Return (x, y) of the center of cell containing provided text 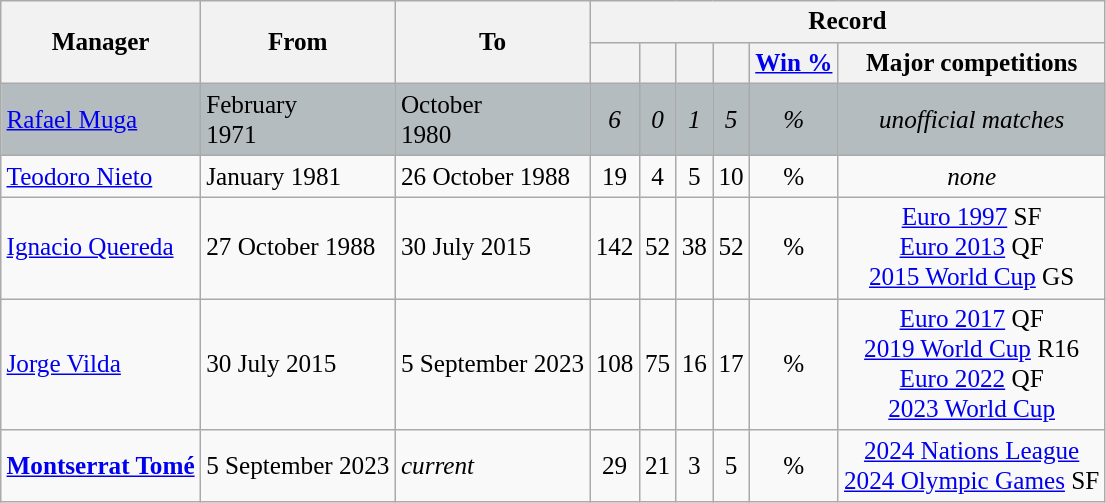
29 (614, 466)
Record (848, 22)
unofficial matches (972, 120)
38 (694, 248)
Manager (101, 42)
Montserrat Tomé (101, 466)
To (492, 42)
6 (614, 120)
27 October 1988 (298, 248)
75 (658, 364)
Rafael Muga (101, 120)
142 (614, 248)
3 (694, 466)
2024 Nations League 2024 Olympic Games SF (972, 466)
4 (658, 176)
Ignacio Quereda (101, 248)
16 (694, 364)
19 (614, 176)
26 October 1988 (492, 176)
1 (694, 120)
108 (614, 364)
Win % (794, 63)
Euro 1997 SFEuro 2013 QF2015 World Cup GS (972, 248)
October1980 (492, 120)
From (298, 42)
Teodoro Nieto (101, 176)
0 (658, 120)
Major competitions (972, 63)
February1971 (298, 120)
January 1981 (298, 176)
none (972, 176)
current (492, 466)
10 (732, 176)
17 (732, 364)
Jorge Vilda (101, 364)
Euro 2017 QF2019 World Cup R16Euro 2022 QF2023 World Cup (972, 364)
21 (658, 466)
